For the text-containing cell, return its midpoint in (X, Y) coordinate format. 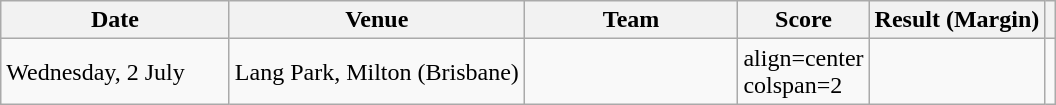
Lang Park, Milton (Brisbane) (376, 72)
Score (804, 20)
Team (631, 20)
Wednesday, 2 July (116, 72)
align=center colspan=2 (804, 72)
Result (Margin) (957, 20)
Venue (376, 20)
Date (116, 20)
